Provide the (X, Y) coordinate of the cell's center where the given text is located.  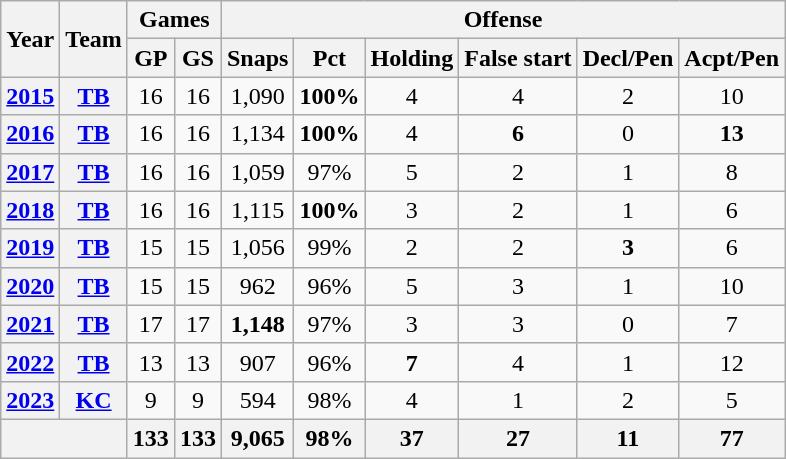
KC (94, 400)
907 (257, 362)
27 (518, 438)
1,056 (257, 248)
1,090 (257, 96)
2020 (30, 286)
Offense (502, 20)
2018 (30, 210)
Acpt/Pen (732, 58)
Pct (330, 58)
Games (174, 20)
11 (628, 438)
9,065 (257, 438)
2017 (30, 172)
1,148 (257, 324)
GP (150, 58)
Year (30, 39)
99% (330, 248)
594 (257, 400)
Snaps (257, 58)
2023 (30, 400)
2022 (30, 362)
2021 (30, 324)
False start (518, 58)
12 (732, 362)
2019 (30, 248)
962 (257, 286)
2016 (30, 134)
GS (198, 58)
2015 (30, 96)
1,059 (257, 172)
Holding (412, 58)
8 (732, 172)
37 (412, 438)
Team (94, 39)
1,115 (257, 210)
1,134 (257, 134)
Decl/Pen (628, 58)
77 (732, 438)
